Return [x, y] of the center of cell containing provided text 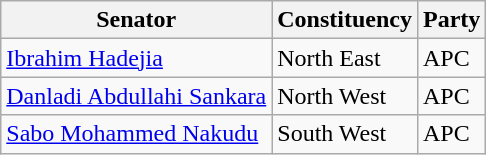
Ibrahim Hadejia [136, 58]
Senator [136, 20]
South West [345, 134]
North East [345, 58]
North West [345, 96]
Sabo Mohammed Nakudu [136, 134]
Party [451, 20]
Danladi Abdullahi Sankara [136, 96]
Constituency [345, 20]
